Extract the (x, y) coordinate from the center of the cell holding the provided text.  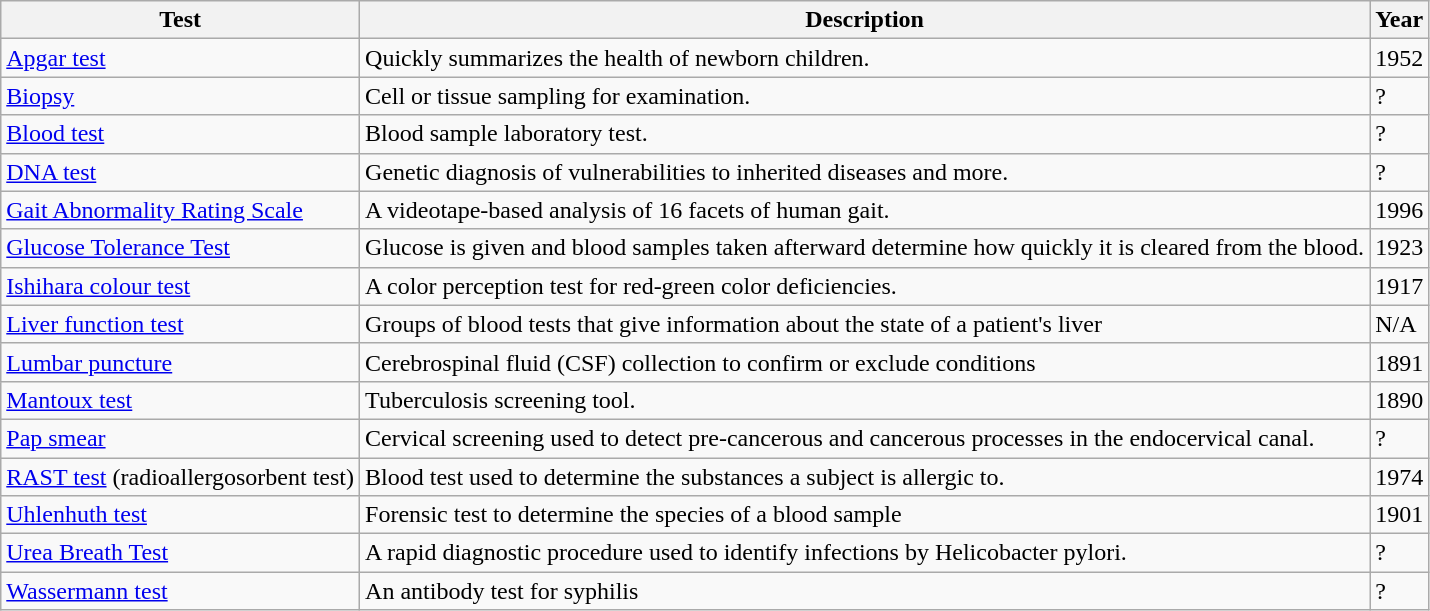
Mantoux test (180, 400)
Blood test used to determine the substances a subject is allergic to. (865, 477)
Cell or tissue sampling for examination. (865, 96)
Biopsy (180, 96)
A videotape-based analysis of 16 facets of human gait. (865, 210)
1917 (1400, 286)
1974 (1400, 477)
1952 (1400, 58)
A rapid diagnostic procedure used to identify infections by Helicobacter pylori. (865, 553)
Glucose is given and blood samples taken afterward determine how quickly it is cleared from the blood. (865, 248)
Blood test (180, 134)
Cerebrospinal fluid (CSF) collection to confirm or exclude conditions (865, 362)
A color perception test for red-green color deficiencies. (865, 286)
1923 (1400, 248)
An antibody test for syphilis (865, 591)
1996 (1400, 210)
Forensic test to determine the species of a blood sample (865, 515)
Description (865, 20)
DNA test (180, 172)
Cervical screening used to detect pre-cancerous and cancerous processes in the endocervical canal. (865, 438)
Test (180, 20)
1891 (1400, 362)
Wassermann test (180, 591)
Quickly summarizes the health of newborn children. (865, 58)
Pap smear (180, 438)
Apgar test (180, 58)
RAST test (radioallergosorbent test) (180, 477)
Blood sample laboratory test. (865, 134)
Uhlenhuth test (180, 515)
Lumbar puncture (180, 362)
Groups of blood tests that give information about the state of a patient's liver (865, 324)
1890 (1400, 400)
Tuberculosis screening tool. (865, 400)
Glucose Tolerance Test (180, 248)
1901 (1400, 515)
Year (1400, 20)
Ishihara colour test (180, 286)
Genetic diagnosis of vulnerabilities to inherited diseases and more. (865, 172)
Gait Abnormality Rating Scale (180, 210)
Urea Breath Test (180, 553)
Liver function test (180, 324)
N/A (1400, 324)
